Provide the [X, Y] coordinate of the cell's center where the given text is located.  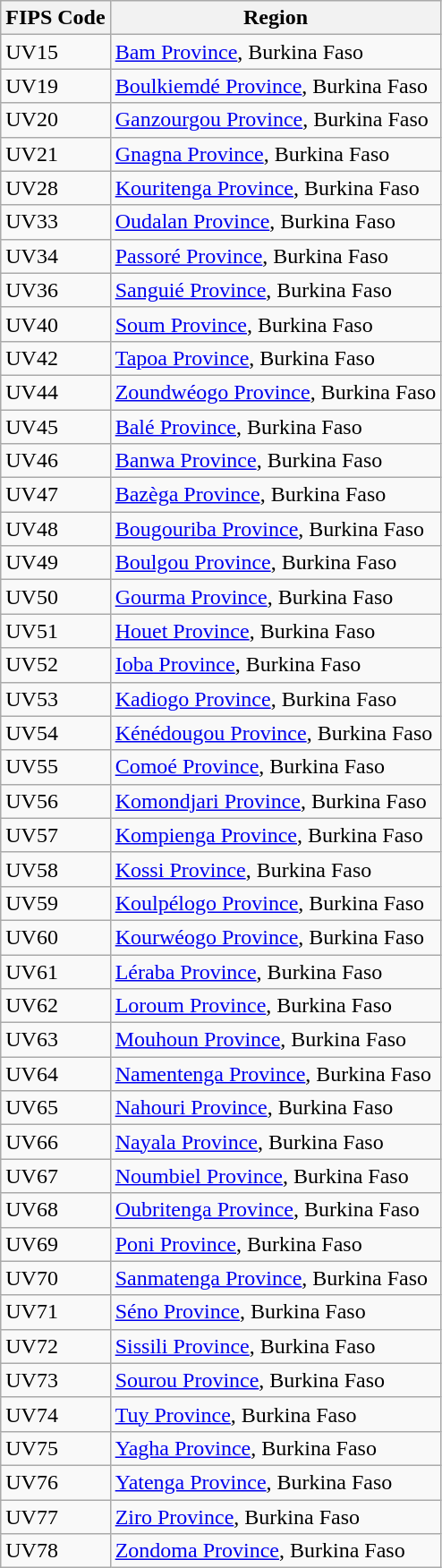
Sourou Province, Burkina Faso [276, 1380]
Soum Province, Burkina Faso [276, 324]
Zoundwéogo Province, Burkina Faso [276, 392]
Oubritenga Province, Burkina Faso [276, 1210]
UV72 [55, 1346]
UV55 [55, 767]
Sissili Province, Burkina Faso [276, 1346]
Balé Province, Burkina Faso [276, 427]
UV68 [55, 1210]
Boulgou Province, Burkina Faso [276, 563]
UV58 [55, 869]
Houet Province, Burkina Faso [276, 631]
Gourma Province, Burkina Faso [276, 597]
Comoé Province, Burkina Faso [276, 767]
Passoré Province, Burkina Faso [276, 256]
Poni Province, Burkina Faso [276, 1244]
Bougouriba Province, Burkina Faso [276, 529]
Oudalan Province, Burkina Faso [276, 222]
Kossi Province, Burkina Faso [276, 869]
Yagha Province, Burkina Faso [276, 1448]
Séno Province, Burkina Faso [276, 1312]
UV36 [55, 290]
Nayala Province, Burkina Faso [276, 1142]
Mouhoun Province, Burkina Faso [276, 1040]
UV57 [55, 835]
Ioba Province, Burkina Faso [276, 665]
UV45 [55, 427]
Kourwéogo Province, Burkina Faso [276, 937]
UV21 [55, 154]
UV71 [55, 1312]
Namentenga Province, Burkina Faso [276, 1074]
Kompienga Province, Burkina Faso [276, 835]
Boulkiemdé Province, Burkina Faso [276, 86]
Bazèga Province, Burkina Faso [276, 495]
UV67 [55, 1176]
Zondoma Province, Burkina Faso [276, 1551]
UV74 [55, 1414]
UV15 [55, 52]
UV49 [55, 563]
Yatenga Province, Burkina Faso [276, 1482]
UV76 [55, 1482]
UV69 [55, 1244]
UV19 [55, 86]
UV51 [55, 631]
Tapoa Province, Burkina Faso [276, 358]
Bam Province, Burkina Faso [276, 52]
UV63 [55, 1040]
UV48 [55, 529]
Kouritenga Province, Burkina Faso [276, 188]
Ziro Province, Burkina Faso [276, 1517]
UV62 [55, 1006]
Ganzourgou Province, Burkina Faso [276, 120]
UV47 [55, 495]
Sanguié Province, Burkina Faso [276, 290]
UV77 [55, 1517]
UV42 [55, 358]
UV40 [55, 324]
UV73 [55, 1380]
Tuy Province, Burkina Faso [276, 1414]
Noumbiel Province, Burkina Faso [276, 1176]
UV50 [55, 597]
UV64 [55, 1074]
UV56 [55, 801]
UV33 [55, 222]
UV66 [55, 1142]
Loroum Province, Burkina Faso [276, 1006]
UV60 [55, 937]
Nahouri Province, Burkina Faso [276, 1108]
UV54 [55, 733]
UV78 [55, 1551]
Region [276, 18]
Koulpélogo Province, Burkina Faso [276, 903]
UV70 [55, 1278]
Kadiogo Province, Burkina Faso [276, 699]
UV75 [55, 1448]
UV28 [55, 188]
UV61 [55, 971]
Léraba Province, Burkina Faso [276, 971]
UV20 [55, 120]
UV46 [55, 461]
Sanmatenga Province, Burkina Faso [276, 1278]
UV44 [55, 392]
UV52 [55, 665]
Komondjari Province, Burkina Faso [276, 801]
Kénédougou Province, Burkina Faso [276, 733]
FIPS Code [55, 18]
Banwa Province, Burkina Faso [276, 461]
UV59 [55, 903]
UV65 [55, 1108]
UV34 [55, 256]
UV53 [55, 699]
Gnagna Province, Burkina Faso [276, 154]
